Pinpoint the cell where the given text exists, returning its [x, y] midpoint coordinate. 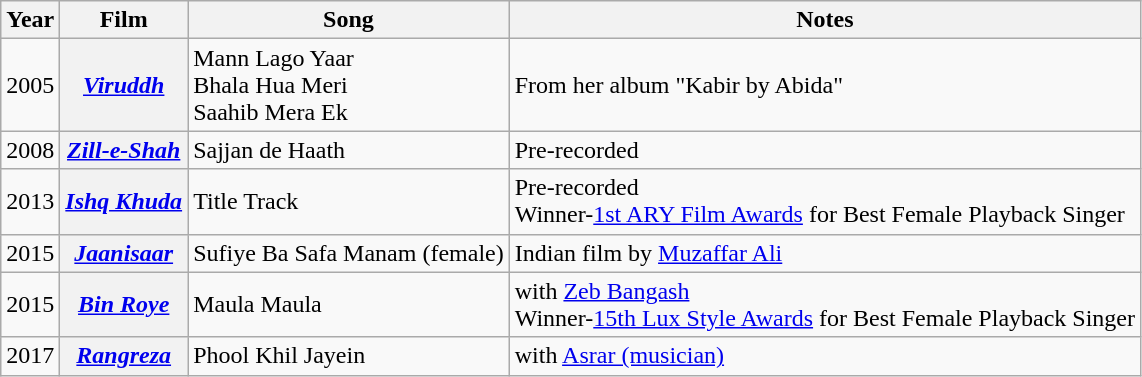
Sufiye Ba Safa Manam (female) [349, 253]
Pre-recordedWinner-1st ARY Film Awards for Best Female Playback Singer [824, 202]
2017 [30, 356]
From her album "Kabir by Abida" [824, 85]
Pre-recorded [824, 150]
Zill-e-Shah [124, 150]
Title Track [349, 202]
Jaanisaar [124, 253]
Indian film by Muzaffar Ali [824, 253]
with Zeb BangashWinner-15th Lux Style Awards for Best Female Playback Singer [824, 304]
with Asrar (musician) [824, 356]
2013 [30, 202]
Film [124, 20]
Sajjan de Haath [349, 150]
2005 [30, 85]
Mann Lago YaarBhala Hua MeriSaahib Mera Ek [349, 85]
Maula Maula [349, 304]
Phool Khil Jayein [349, 356]
Notes [824, 20]
Ishq Khuda [124, 202]
2008 [30, 150]
Rangreza [124, 356]
Song [349, 20]
Year [30, 20]
Viruddh [124, 85]
Bin Roye [124, 304]
